Return the [X, Y] coordinate for the center point of the cell that contains the specified text.  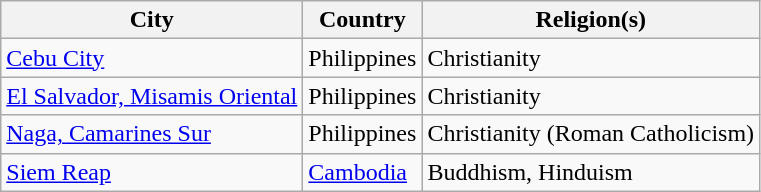
City [152, 20]
Buddhism, Hinduism [591, 172]
Christianity (Roman Catholicism) [591, 134]
Cambodia [362, 172]
Country [362, 20]
Naga, Camarines Sur [152, 134]
Cebu City [152, 58]
Siem Reap [152, 172]
El Salvador, Misamis Oriental [152, 96]
Religion(s) [591, 20]
